Detect which cell encompasses the target text, then output its (X, Y) center coordinate. 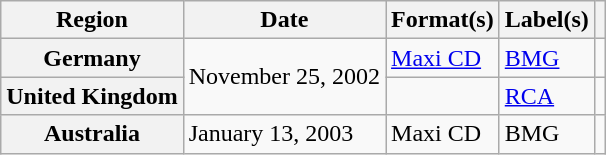
January 13, 2003 (284, 134)
Label(s) (546, 20)
Australia (92, 134)
November 25, 2002 (284, 77)
Date (284, 20)
RCA (546, 96)
Format(s) (443, 20)
Region (92, 20)
Germany (92, 58)
United Kingdom (92, 96)
